Return [X, Y] of the center of cell containing provided text 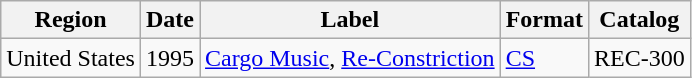
Label [350, 20]
1995 [170, 58]
Cargo Music, Re-Constriction [350, 58]
Date [170, 20]
Region [71, 20]
CS [544, 58]
United States [71, 58]
REC-300 [639, 58]
Catalog [639, 20]
Format [544, 20]
